For the text-containing cell, return its midpoint in (X, Y) coordinate format. 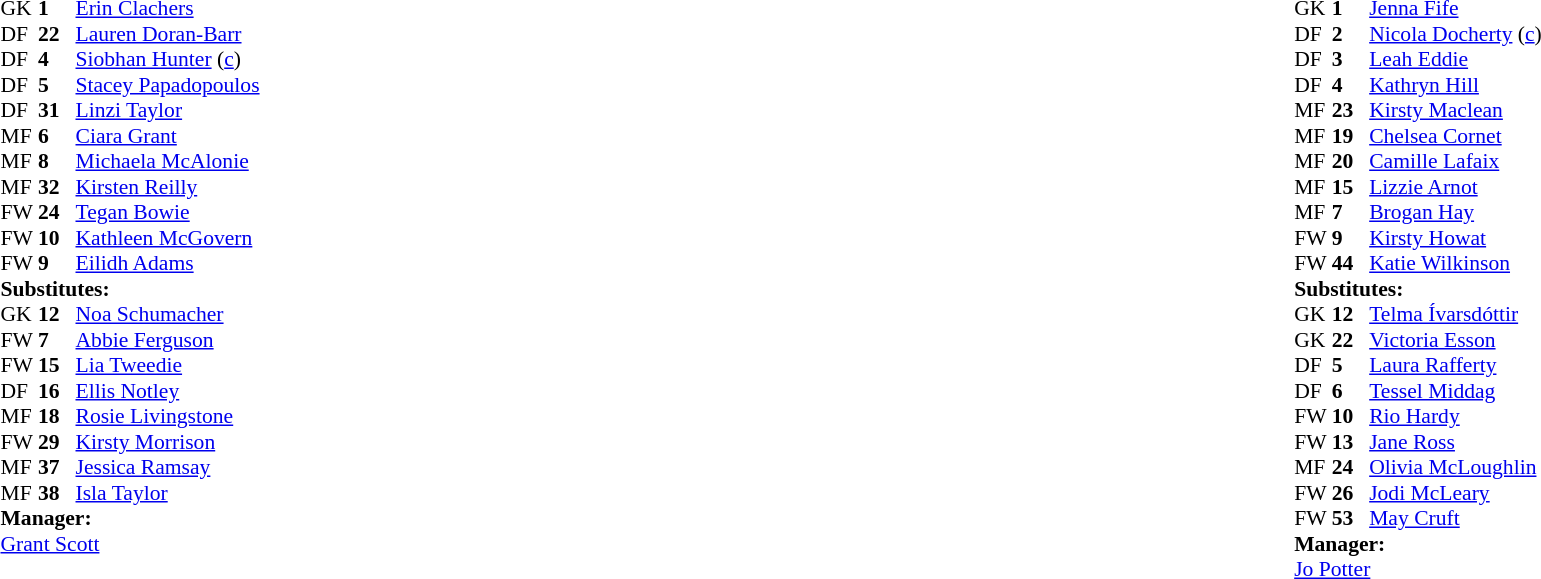
Kirsty Morrison (168, 442)
Noa Schumacher (168, 315)
Ciara Grant (168, 136)
Michaela McAlonie (168, 161)
16 (57, 391)
Siobhan Hunter (c) (168, 59)
Substitutes: (130, 289)
31 (57, 111)
Isla Taylor (168, 493)
29 (57, 442)
Grant Scott (130, 544)
Kirsten Reilly (168, 187)
18 (57, 417)
Ellis Notley (168, 391)
20 (1351, 161)
Manager: (130, 519)
53 (1351, 519)
Abbie Ferguson (168, 340)
Stacey Papadopoulos (168, 85)
Eilidh Adams (168, 263)
37 (57, 467)
Linzi Taylor (168, 111)
23 (1351, 111)
3 (1351, 59)
Lauren Doran-Barr (168, 34)
26 (1351, 493)
13 (1351, 442)
19 (1351, 136)
Kathleen McGovern (168, 238)
Jessica Ramsay (168, 467)
32 (57, 187)
8 (57, 161)
2 (1351, 34)
Tegan Bowie (168, 213)
Lia Tweedie (168, 365)
Rosie Livingstone (168, 417)
44 (1351, 263)
38 (57, 493)
